Identify which cell holds the provided text, then report its (X, Y) central coordinate. 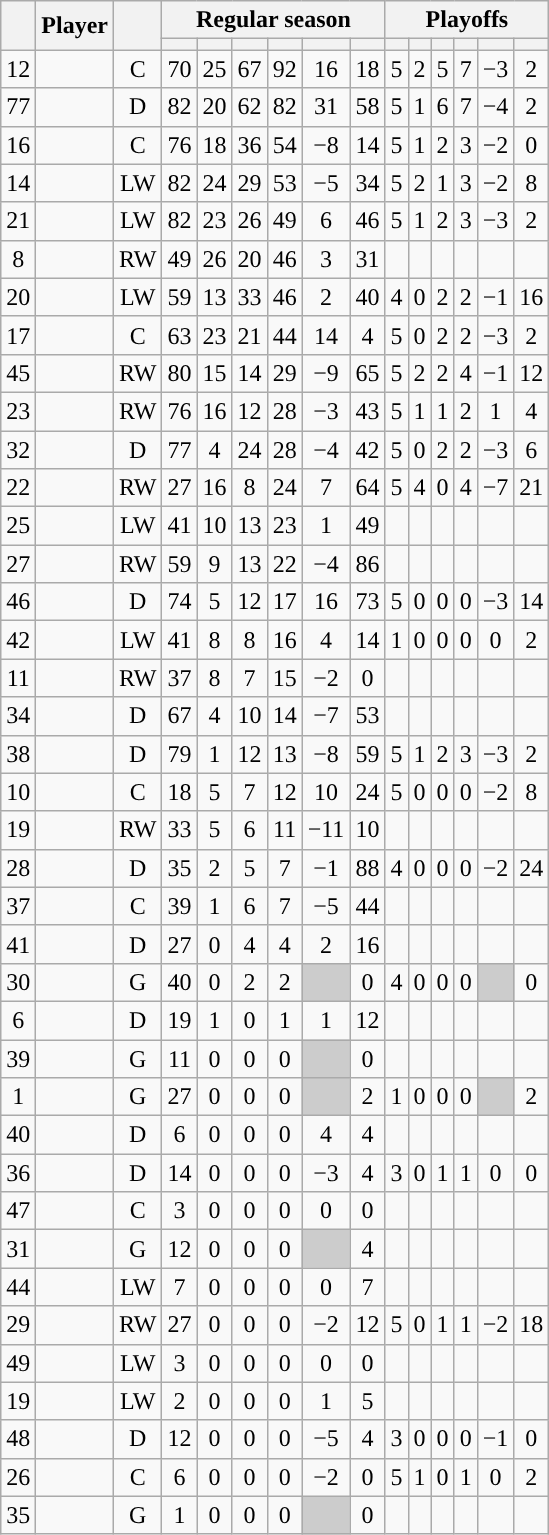
70 (180, 69)
−11 (326, 830)
Playoffs (467, 20)
74 (180, 602)
47 (18, 1211)
38 (18, 754)
9 (214, 564)
62 (250, 107)
30 (18, 982)
32 (18, 449)
Regular season (274, 20)
43 (368, 411)
86 (368, 564)
54 (284, 145)
58 (368, 107)
88 (368, 868)
65 (368, 373)
79 (180, 754)
63 (180, 335)
−9 (326, 373)
45 (18, 373)
80 (180, 373)
92 (284, 69)
73 (368, 602)
64 (368, 488)
48 (18, 1439)
Player (75, 26)
